Identify which cell holds the provided text, then report its [X, Y] central coordinate. 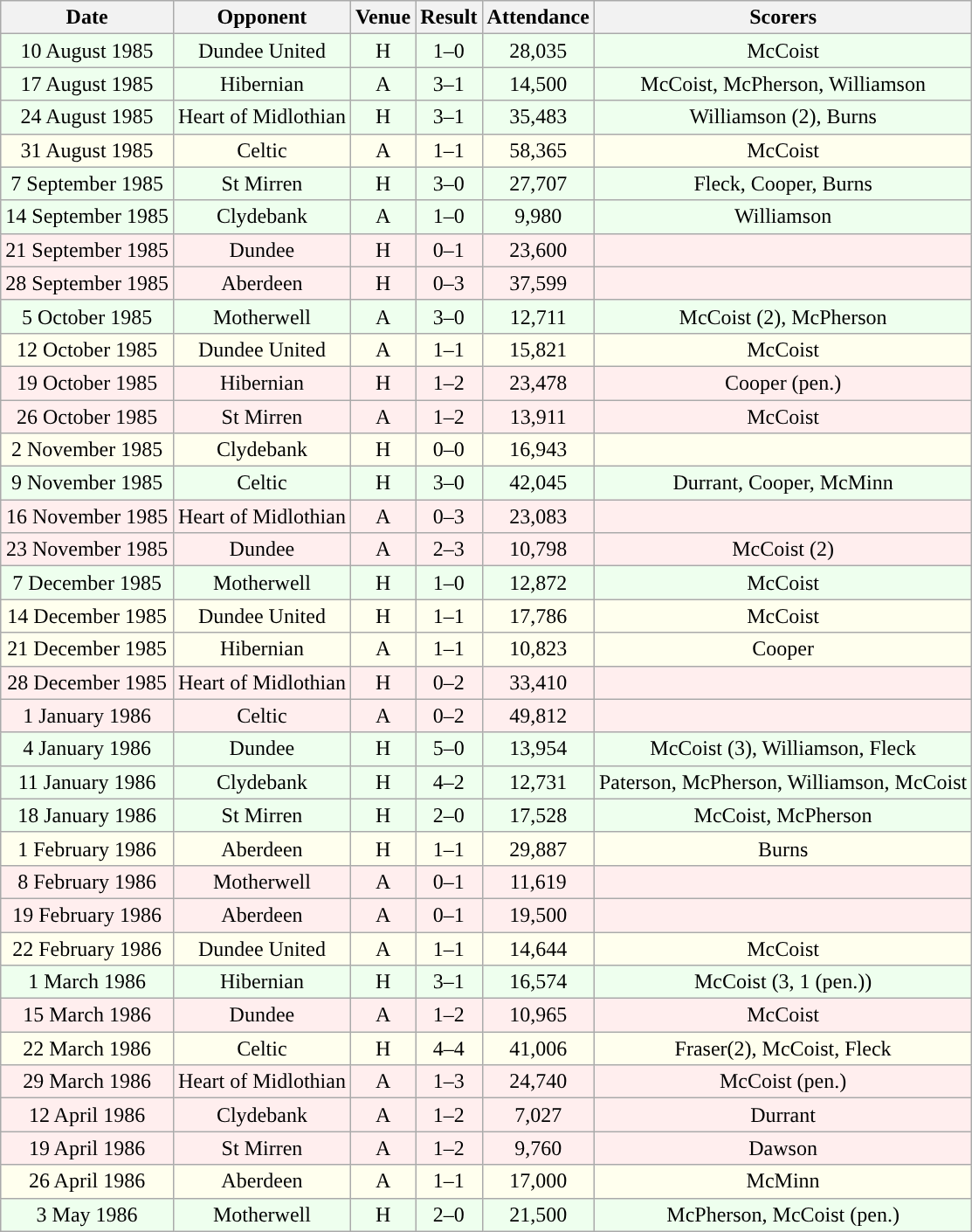
10,965 [538, 1015]
26 April 1986 [87, 1181]
29 March 1986 [87, 1082]
3 May 1986 [87, 1215]
18 January 1986 [87, 815]
28,035 [538, 51]
14,500 [538, 84]
17,528 [538, 815]
42,045 [538, 483]
Durrant, Cooper, McMinn [782, 483]
11,619 [538, 882]
29,887 [538, 848]
0–0 [449, 450]
4–4 [449, 1049]
Williamson (2), Burns [782, 117]
McMinn [782, 1181]
19 October 1985 [87, 383]
1 March 1986 [87, 982]
58,365 [538, 150]
27,707 [538, 183]
35,483 [538, 117]
Fraser(2), McCoist, Fleck [782, 1049]
2 November 1985 [87, 450]
21 December 1985 [87, 649]
23,478 [538, 383]
4–2 [449, 782]
24 August 1985 [87, 117]
23 November 1985 [87, 550]
Cooper [782, 649]
15,821 [538, 350]
9 November 1985 [87, 483]
1–3 [449, 1082]
17 August 1985 [87, 84]
28 December 1985 [87, 682]
16,943 [538, 450]
33,410 [538, 682]
Fleck, Cooper, Burns [782, 183]
22 March 1986 [87, 1049]
14 September 1985 [87, 217]
McCoist, McPherson [782, 815]
7 December 1985 [87, 583]
8 February 1986 [87, 882]
12,731 [538, 782]
10 August 1985 [87, 51]
12 October 1985 [87, 350]
McCoist (3), Williamson, Fleck [782, 749]
37,599 [538, 283]
Williamson [782, 217]
Attendance [538, 17]
4 January 1986 [87, 749]
9,980 [538, 217]
McCoist (2) [782, 550]
13,954 [538, 749]
1 January 1986 [87, 716]
2–3 [449, 550]
21 September 1985 [87, 250]
10,798 [538, 550]
10,823 [538, 649]
5–0 [449, 749]
28 September 1985 [87, 283]
21,500 [538, 1215]
22 February 1986 [87, 948]
19 April 1986 [87, 1148]
Paterson, McPherson, Williamson, McCoist [782, 782]
7,027 [538, 1115]
Result [449, 17]
5 October 1985 [87, 316]
31 August 1985 [87, 150]
Opponent [262, 17]
Durrant [782, 1115]
McCoist (2), McPherson [782, 316]
12,711 [538, 316]
Date [87, 17]
12 April 1986 [87, 1115]
McCoist (pen.) [782, 1082]
23,083 [538, 516]
13,911 [538, 417]
15 March 1986 [87, 1015]
McCoist (3, 1 (pen.)) [782, 982]
24,740 [538, 1082]
14,644 [538, 948]
16,574 [538, 982]
Scorers [782, 17]
26 October 1985 [87, 417]
Dawson [782, 1148]
17,000 [538, 1181]
McCoist, McPherson, Williamson [782, 84]
41,006 [538, 1049]
17,786 [538, 616]
12,872 [538, 583]
19 February 1986 [87, 915]
23,600 [538, 250]
McPherson, McCoist (pen.) [782, 1215]
9,760 [538, 1148]
11 January 1986 [87, 782]
14 December 1985 [87, 616]
7 September 1985 [87, 183]
19,500 [538, 915]
Cooper (pen.) [782, 383]
Venue [383, 17]
1 February 1986 [87, 848]
Burns [782, 848]
16 November 1985 [87, 516]
49,812 [538, 716]
